Return (X, Y) of the center of cell containing provided text 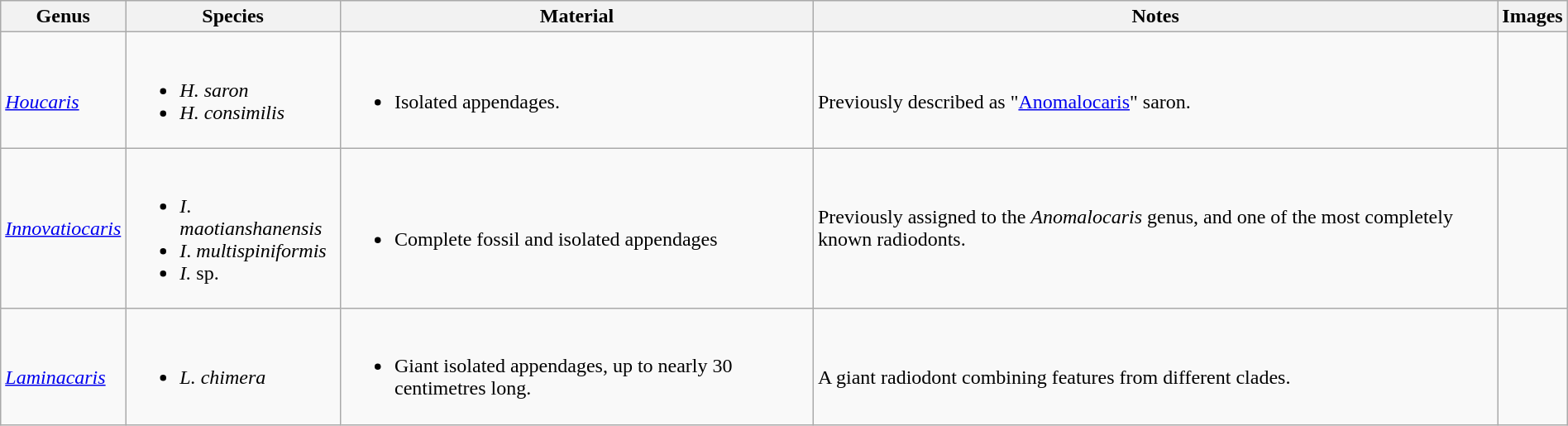
Previously assigned to the Anomalocaris genus, and one of the most completely known radiodonts. (1154, 228)
Material (576, 17)
Species (233, 17)
Isolated appendages. (576, 90)
L. chimera (233, 366)
Laminacaris (63, 366)
Houcaris (63, 90)
Innovatiocaris (63, 228)
I. maotianshanensisI. multispiniformisI. sp. (233, 228)
Complete fossil and isolated appendages (576, 228)
Giant isolated appendages, up to nearly 30 centimetres long. (576, 366)
Previously described as "Anomalocaris" saron. (1154, 90)
Genus (63, 17)
H. saronH. consimilis (233, 90)
Images (1532, 17)
A giant radiodont combining features from different clades. (1154, 366)
Notes (1154, 17)
